Find where the given text appears and provide that cell's center as [x, y] coordinate. 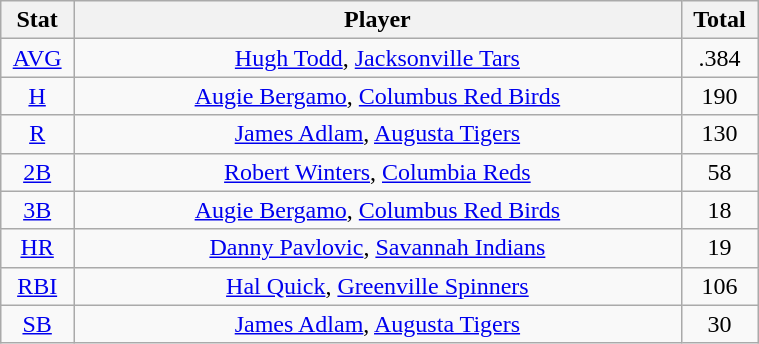
30 [719, 324]
130 [719, 134]
Stat [38, 20]
H [38, 96]
58 [719, 172]
Total [719, 20]
2B [38, 172]
HR [38, 248]
Robert Winters, Columbia Reds [378, 172]
RBI [38, 286]
190 [719, 96]
SB [38, 324]
R [38, 134]
Hugh Todd, Jacksonville Tars [378, 58]
Player [378, 20]
3B [38, 210]
19 [719, 248]
106 [719, 286]
.384 [719, 58]
Hal Quick, Greenville Spinners [378, 286]
AVG [38, 58]
Danny Pavlovic, Savannah Indians [378, 248]
18 [719, 210]
